Search for the cell housing the specified text and yield its (X, Y) center coordinate. 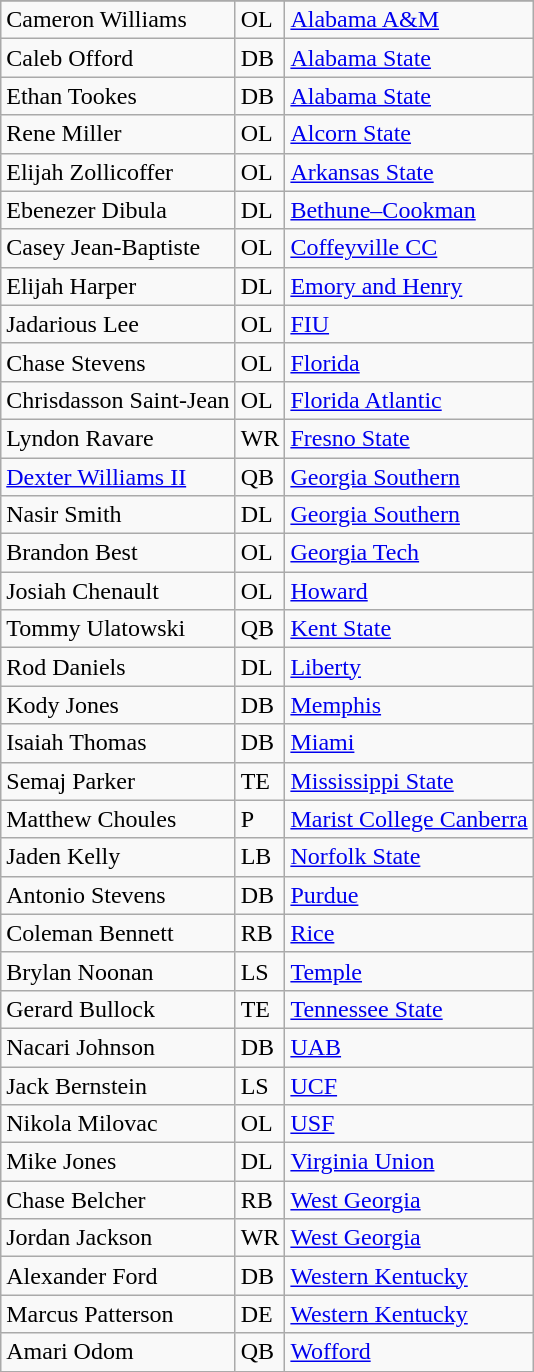
Kent State (409, 629)
Tennessee State (409, 1009)
Jadarious Lee (118, 324)
Casey Jean-Baptiste (118, 248)
Matthew Choules (118, 819)
Mississippi State (409, 781)
Norfolk State (409, 857)
Coleman Bennett (118, 933)
Chase Belcher (118, 1200)
Rene Miller (118, 134)
Jaden Kelly (118, 857)
Dexter Williams II (118, 477)
Alabama A&M (409, 20)
Georgia Tech (409, 553)
USF (409, 1124)
Nikola Milovac (118, 1124)
Memphis (409, 705)
Brylan Noonan (118, 971)
Wofford (409, 1352)
Emory and Henry (409, 286)
Ethan Tookes (118, 96)
Semaj Parker (118, 781)
Chrisdasson Saint-Jean (118, 400)
Liberty (409, 667)
Rod Daniels (118, 667)
Chase Stevens (118, 362)
Kody Jones (118, 705)
Ebenezer Dibula (118, 210)
Nacari Johnson (118, 1047)
Jack Bernstein (118, 1085)
Elijah Harper (118, 286)
Howard (409, 591)
Purdue (409, 895)
Arkansas State (409, 172)
P (260, 819)
Lyndon Ravare (118, 438)
Bethune–Cookman (409, 210)
Virginia Union (409, 1162)
Coffeyville CC (409, 248)
Marcus Patterson (118, 1314)
Marist College Canberra (409, 819)
Caleb Offord (118, 58)
Rice (409, 933)
FIU (409, 324)
UAB (409, 1047)
Alexander Ford (118, 1276)
Brandon Best (118, 553)
Josiah Chenault (118, 591)
Tommy Ulatowski (118, 629)
Fresno State (409, 438)
Florida Atlantic (409, 400)
Miami (409, 743)
Cameron Williams (118, 20)
Antonio Stevens (118, 895)
Nasir Smith (118, 515)
Gerard Bullock (118, 1009)
Isaiah Thomas (118, 743)
UCF (409, 1085)
Elijah Zollicoffer (118, 172)
Florida (409, 362)
Jordan Jackson (118, 1238)
Alcorn State (409, 134)
LB (260, 857)
Mike Jones (118, 1162)
Amari Odom (118, 1352)
Temple (409, 971)
DE (260, 1314)
